Provide the (X, Y) coordinate of the cell's center where the given text is located.  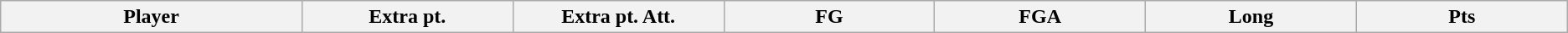
Extra pt. Att. (618, 17)
Player (152, 17)
Extra pt. (407, 17)
FGA (1040, 17)
Pts (1462, 17)
Long (1251, 17)
FG (829, 17)
